Scan for the cell matching the given text and deliver its (x, y) coordinate at center. 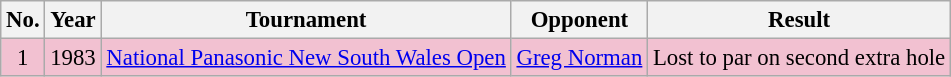
National Panasonic New South Wales Open (306, 58)
No. (23, 20)
Opponent (579, 20)
1 (23, 58)
Greg Norman (579, 58)
Lost to par on second extra hole (800, 58)
1983 (73, 58)
Result (800, 20)
Year (73, 20)
Tournament (306, 20)
